From the cell containing the given text, extract its center point as (X, Y) coordinate. 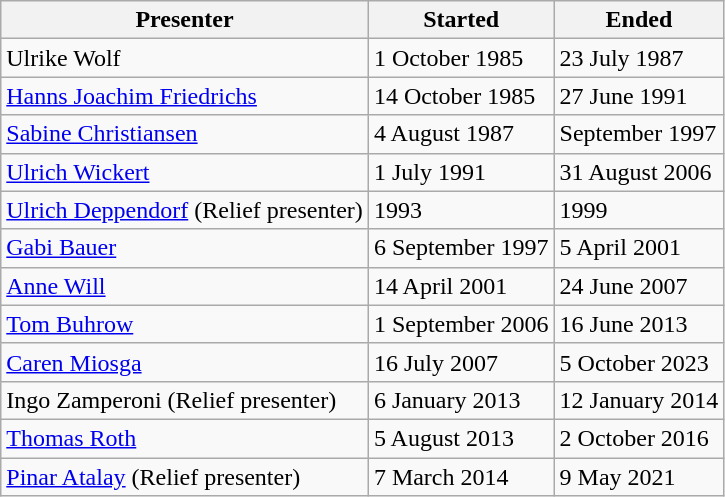
23 July 1987 (639, 58)
14 April 2001 (461, 286)
7 March 2014 (461, 477)
16 June 2013 (639, 324)
14 October 1985 (461, 96)
Caren Miosga (185, 362)
1 October 1985 (461, 58)
1993 (461, 210)
4 August 1987 (461, 134)
12 January 2014 (639, 400)
Hanns Joachim Friedrichs (185, 96)
1 September 2006 (461, 324)
6 September 1997 (461, 248)
Sabine Christiansen (185, 134)
Ulrich Deppendorf (Relief presenter) (185, 210)
5 October 2023 (639, 362)
16 July 2007 (461, 362)
Ingo Zamperoni (Relief presenter) (185, 400)
Ulrich Wickert (185, 172)
Pinar Atalay (Relief presenter) (185, 477)
2 October 2016 (639, 438)
Ended (639, 20)
Gabi Bauer (185, 248)
Started (461, 20)
1999 (639, 210)
5 August 2013 (461, 438)
27 June 1991 (639, 96)
September 1997 (639, 134)
Presenter (185, 20)
Anne Will (185, 286)
24 June 2007 (639, 286)
Ulrike Wolf (185, 58)
Thomas Roth (185, 438)
6 January 2013 (461, 400)
31 August 2006 (639, 172)
1 July 1991 (461, 172)
Tom Buhrow (185, 324)
9 May 2021 (639, 477)
5 April 2001 (639, 248)
